Scan for the cell matching the given text and deliver its (X, Y) coordinate at center. 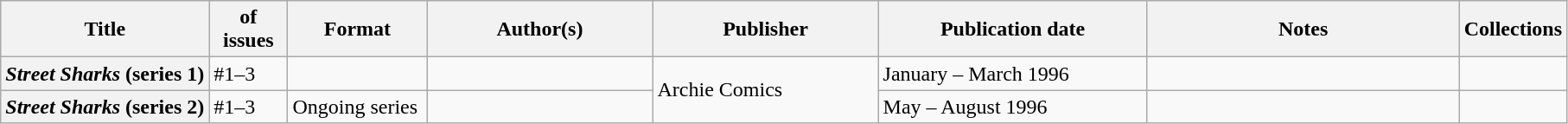
Notes (1303, 29)
Publication date (1013, 29)
January – March 1996 (1013, 74)
May – August 1996 (1013, 107)
Collections (1513, 29)
Title (105, 29)
Street Sharks (series 1) (105, 74)
Ongoing series (358, 107)
Archie Comics (766, 90)
of issues (249, 29)
Author(s) (539, 29)
Format (358, 29)
Street Sharks (series 2) (105, 107)
Publisher (766, 29)
